Output the (x, y) coordinate of the center of the cell containing the given text.  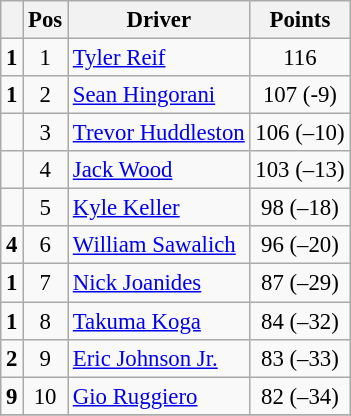
Points (300, 20)
Sean Hingorani (160, 95)
Gio Ruggiero (160, 396)
7 (46, 283)
82 (–34) (300, 396)
Driver (160, 20)
Jack Wood (160, 170)
Eric Johnson Jr. (160, 358)
5 (46, 208)
Takuma Koga (160, 321)
Tyler Reif (160, 58)
10 (46, 396)
103 (–13) (300, 170)
Kyle Keller (160, 208)
96 (–20) (300, 245)
83 (–33) (300, 358)
84 (–32) (300, 321)
3 (46, 133)
Nick Joanides (160, 283)
98 (–18) (300, 208)
Pos (46, 20)
116 (300, 58)
Trevor Huddleston (160, 133)
87 (–29) (300, 283)
106 (–10) (300, 133)
8 (46, 321)
William Sawalich (160, 245)
107 (-9) (300, 95)
6 (46, 245)
